Scan for the cell matching the given text and deliver its [x, y] coordinate at center. 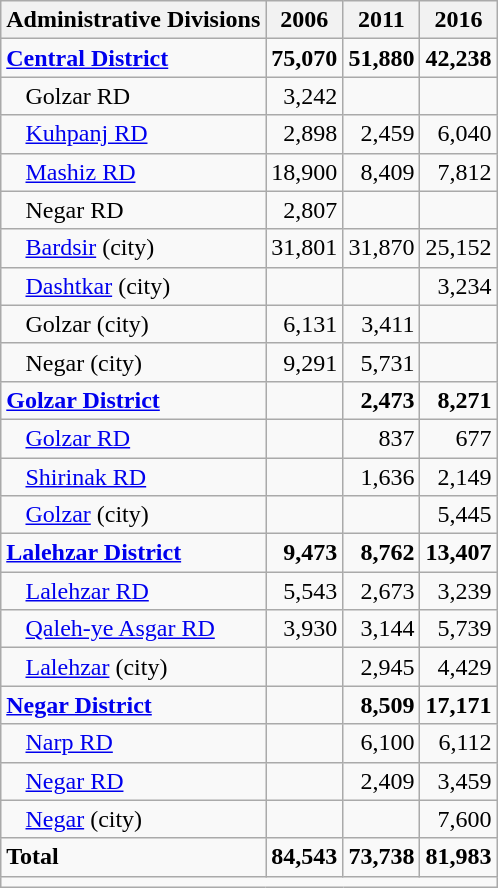
1,636 [382, 477]
42,238 [458, 58]
8,762 [382, 553]
6,131 [304, 324]
6,100 [382, 743]
2016 [458, 20]
8,509 [382, 705]
9,473 [304, 553]
Negar District [134, 705]
73,738 [382, 857]
Central District [134, 58]
3,242 [304, 96]
2,409 [382, 781]
2,459 [382, 134]
18,900 [304, 172]
7,600 [458, 819]
2,807 [304, 210]
Total [134, 857]
Mashiz RD [134, 172]
8,271 [458, 400]
31,801 [304, 248]
3,239 [458, 591]
6,040 [458, 134]
5,445 [458, 515]
2,945 [382, 667]
Administrative Divisions [134, 20]
7,812 [458, 172]
837 [382, 438]
5,731 [382, 362]
2011 [382, 20]
Kuhpanj RD [134, 134]
Lalehzar (city) [134, 667]
25,152 [458, 248]
Dashtkar (city) [134, 286]
3,144 [382, 629]
81,983 [458, 857]
Shirinak RD [134, 477]
Golzar District [134, 400]
Narp RD [134, 743]
31,870 [382, 248]
677 [458, 438]
4,429 [458, 667]
8,409 [382, 172]
3,411 [382, 324]
51,880 [382, 58]
75,070 [304, 58]
3,234 [458, 286]
3,930 [304, 629]
9,291 [304, 362]
84,543 [304, 857]
Bardsir (city) [134, 248]
2,149 [458, 477]
3,459 [458, 781]
Qaleh-ye Asgar RD [134, 629]
13,407 [458, 553]
Lalehzar District [134, 553]
6,112 [458, 743]
2,898 [304, 134]
2,673 [382, 591]
5,739 [458, 629]
5,543 [304, 591]
2006 [304, 20]
17,171 [458, 705]
2,473 [382, 400]
Lalehzar RD [134, 591]
